For the text-containing cell, return its midpoint in [X, Y] coordinate format. 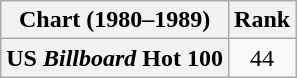
44 [262, 58]
Rank [262, 20]
US Billboard Hot 100 [115, 58]
Chart (1980–1989) [115, 20]
